Return the (X, Y) coordinate for the center point of the cell that contains the specified text.  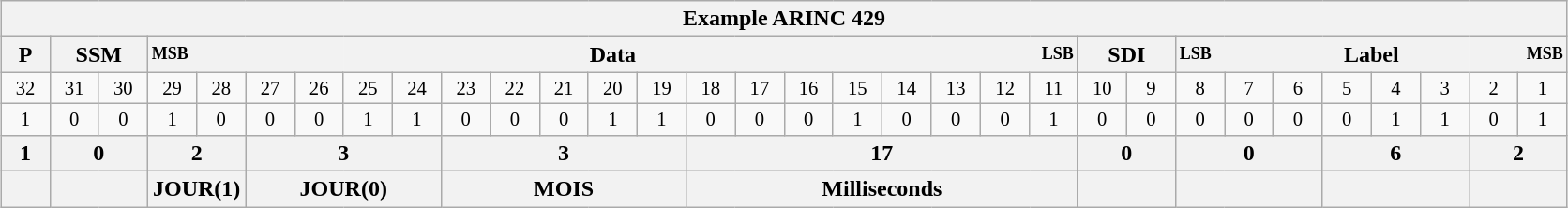
10 (1102, 88)
SSM (98, 54)
MOIS (565, 188)
19 (661, 88)
5 (1347, 88)
9 (1151, 88)
Label (1371, 54)
13 (956, 88)
11 (1054, 88)
P (25, 54)
7 (1249, 88)
26 (319, 88)
22 (515, 88)
Example ARINC 429 (784, 19)
15 (857, 88)
27 (270, 88)
JOUR(0) (343, 188)
14 (906, 88)
25 (368, 88)
30 (123, 88)
21 (564, 88)
23 (466, 88)
4 (1395, 88)
32 (25, 88)
12 (1004, 88)
20 (612, 88)
16 (808, 88)
SDI (1126, 54)
8 (1199, 88)
Data (612, 54)
Milliseconds (882, 188)
29 (172, 88)
24 (416, 88)
31 (74, 88)
28 (221, 88)
JOUR(1) (196, 188)
18 (711, 88)
